Search for the cell housing the specified text and yield its (X, Y) center coordinate. 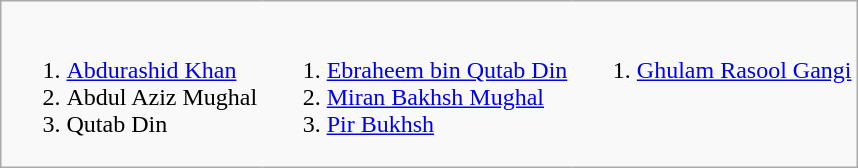
Ebraheem bin Qutab Din Miran Bakhsh Mughal Pir Bukhsh (417, 84)
Abdurashid Khan Abdul Aziz Mughal Qutab Din (132, 84)
Ghulam Rasool Gangi (714, 84)
